Return the [x, y] coordinate for the center point of the cell that contains the specified text.  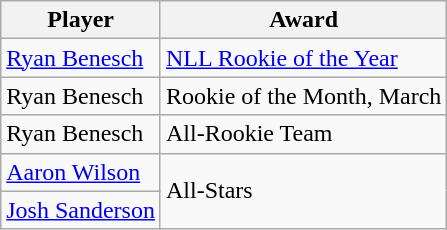
All-Stars [303, 191]
Aaron Wilson [81, 172]
All-Rookie Team [303, 134]
Player [81, 20]
Rookie of the Month, March [303, 96]
Award [303, 20]
NLL Rookie of the Year [303, 58]
Josh Sanderson [81, 210]
